Return the (x, y) coordinate for the center point of the cell that contains the specified text.  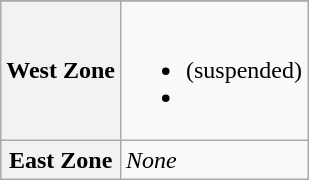
None (214, 160)
West Zone (61, 71)
East Zone (61, 160)
(suspended) (214, 71)
